Output the [x, y] coordinate of the center of the cell containing the given text.  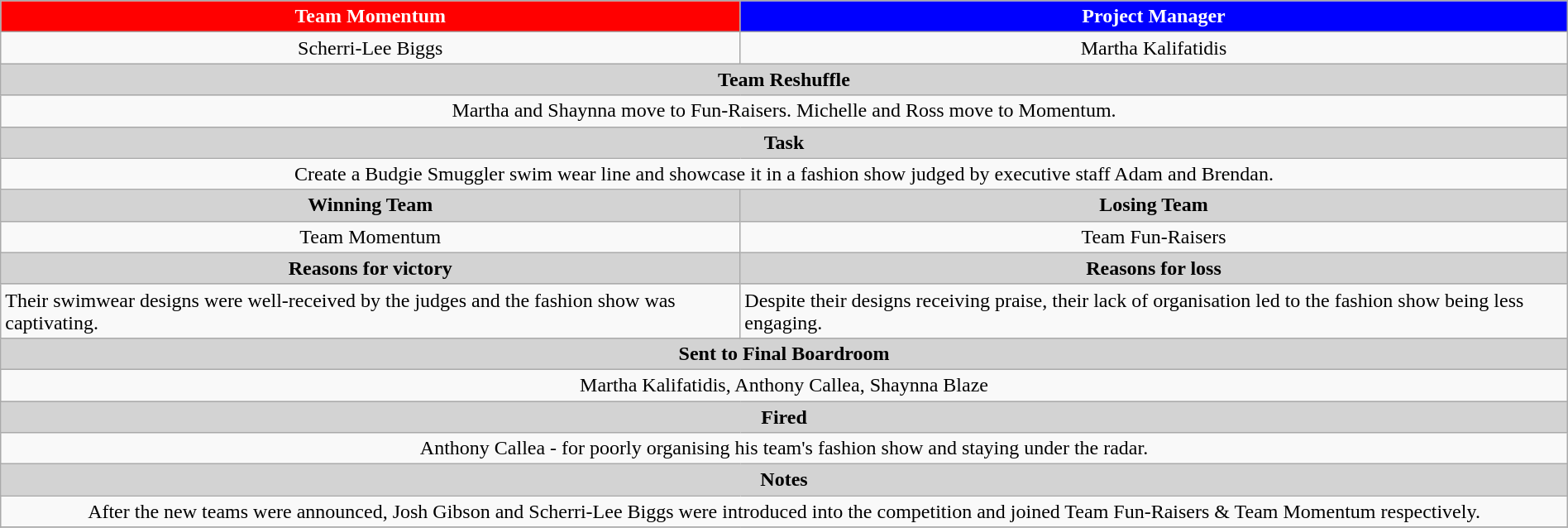
Martha Kalifatidis, Anthony Callea, Shaynna Blaze [784, 385]
Fired [784, 416]
Reasons for victory [370, 268]
Their swimwear designs were well-received by the judges and the fashion show was captivating. [370, 311]
Reasons for loss [1154, 268]
Team Reshuffle [784, 79]
Despite their designs receiving praise, their lack of organisation led to the fashion show being less engaging. [1154, 311]
Martha Kalifatidis [1154, 48]
Scherri-Lee Biggs [370, 48]
Create a Budgie Smuggler swim wear line and showcase it in a fashion show judged by executive staff Adam and Brendan. [784, 174]
Anthony Callea - for poorly organising his team's fashion show and staying under the radar. [784, 449]
Sent to Final Boardroom [784, 353]
Task [784, 142]
Team Fun-Raisers [1154, 237]
Project Manager [1154, 17]
Winning Team [370, 205]
Martha and Shaynna move to Fun-Raisers. Michelle and Ross move to Momentum. [784, 111]
Losing Team [1154, 205]
Notes [784, 480]
